Return (X, Y) of the center of cell containing provided text 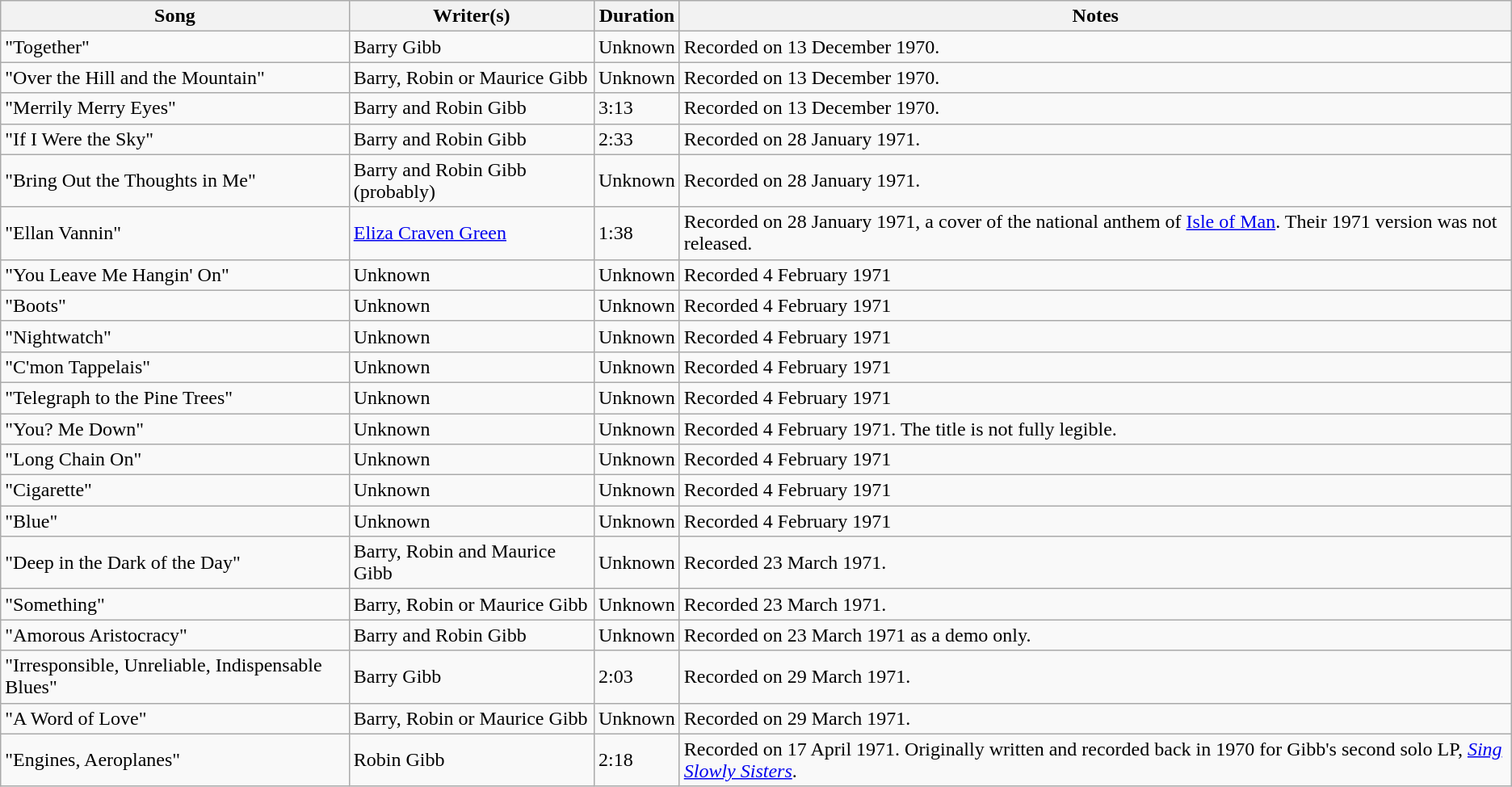
Barry and Robin Gibb (probably) (472, 181)
"You Leave Me Hangin' On" (174, 275)
"Together" (174, 47)
"Over the Hill and the Mountain" (174, 78)
Recorded on 23 March 1971 as a demo only. (1095, 635)
"If I Were the Sky" (174, 139)
"Ellan Vannin" (174, 233)
2:33 (636, 139)
Recorded 4 February 1971. The title is not fully legible. (1095, 429)
Eliza Craven Green (472, 233)
"C'mon Tappelais" (174, 367)
Notes (1095, 16)
"Nightwatch" (174, 336)
3:13 (636, 108)
"Deep in the Dark of the Day" (174, 562)
"Cigarette" (174, 490)
"A Word of Love" (174, 718)
2:03 (636, 677)
"Engines, Aeroplanes" (174, 760)
"Blue" (174, 521)
"Telegraph to the Pine Trees" (174, 398)
1:38 (636, 233)
Recorded on 28 January 1971, a cover of the national anthem of Isle of Man. Their 1971 version was not released. (1095, 233)
Recorded on 17 April 1971. Originally written and recorded back in 1970 for Gibb's second solo LP, Sing Slowly Sisters. (1095, 760)
"Bring Out the Thoughts in Me" (174, 181)
"Long Chain On" (174, 460)
Writer(s) (472, 16)
"Amorous Aristocracy" (174, 635)
"Something" (174, 604)
Robin Gibb (472, 760)
"Merrily Merry Eyes" (174, 108)
2:18 (636, 760)
Barry, Robin and Maurice Gibb (472, 562)
"Boots" (174, 305)
Duration (636, 16)
"Irresponsible, Unreliable, Indispensable Blues" (174, 677)
"You? Me Down" (174, 429)
Song (174, 16)
